Output the [X, Y] coordinate of the center of the cell containing the given text.  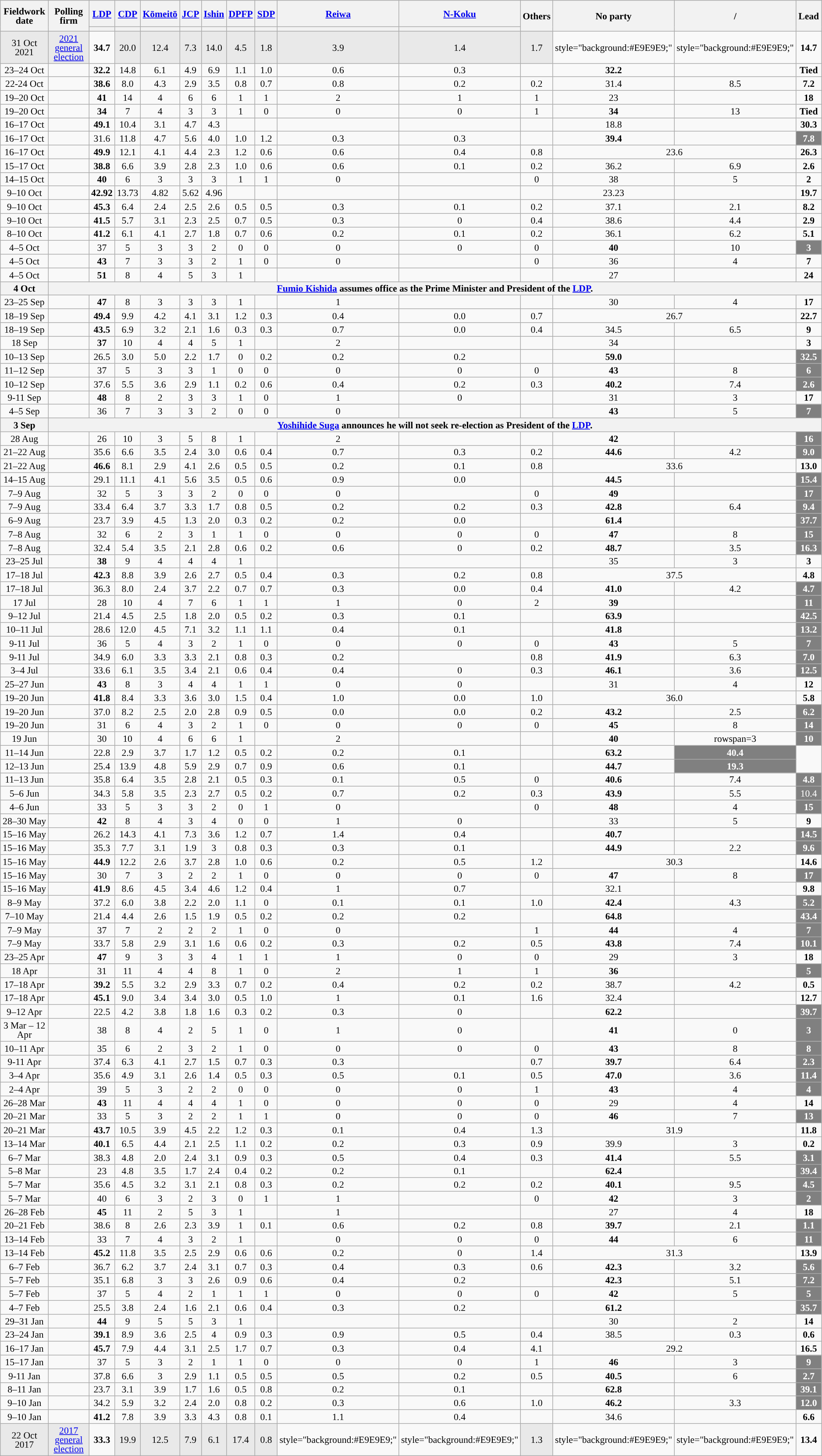
15–17 Oct [25, 166]
8.4 [128, 698]
19.9 [128, 1440]
17 Jul [25, 602]
63.2 [614, 752]
45.1 [102, 998]
28.6 [102, 630]
49.9 [102, 152]
35.3 [102, 848]
22.5 [102, 1012]
26.2 [102, 834]
12–13 Jun [25, 766]
43.8 [614, 943]
4.82 [160, 193]
23.6 [674, 152]
9.6 [809, 848]
62.8 [614, 1389]
SDP [267, 14]
4.0 [214, 139]
31.3 [674, 1253]
38.3 [102, 1157]
45.3 [102, 207]
6–7 Feb [25, 1266]
18.8 [614, 125]
29–31 Jan [25, 1321]
43.2 [614, 711]
41.5 [102, 220]
35.8 [102, 780]
No party [614, 16]
Fumio Kishida assumes office as the Prime Minister and President of the LDP. [435, 288]
46.1 [614, 671]
18 Sep [25, 343]
40.5 [614, 1376]
Fieldwork date [25, 16]
JCP [191, 14]
37.7 [809, 521]
19.7 [809, 193]
10–12 Sep [25, 384]
15.4 [809, 480]
61.2 [614, 1307]
22 Oct 2017 [25, 1440]
45.7 [102, 1349]
42.92 [102, 193]
CDP [128, 14]
41.4 [614, 1157]
14.6 [809, 862]
9–12 Apr [25, 1012]
26 [102, 438]
7.0 [809, 657]
29.2 [674, 1349]
2–4 Apr [25, 1089]
46.6 [102, 466]
34.6 [614, 1417]
23.23 [614, 193]
34.3 [102, 794]
14.5 [809, 834]
12.7 [809, 998]
5–6 Jun [25, 794]
5–8 Mar [25, 1171]
8.5 [735, 84]
5.7 [128, 220]
49.4 [102, 316]
33.3 [102, 1440]
24 [809, 274]
Others [537, 16]
Kōmeitō [160, 14]
19 Jun [25, 739]
9.5 [735, 1185]
16–17 Jan [25, 1349]
32.5 [809, 357]
38.5 [614, 1335]
3–4 Apr [25, 1076]
26–28 Feb [25, 1212]
35.1 [102, 1280]
31 Oct 2021 [25, 47]
48.7 [614, 548]
8.9 [128, 1335]
43.9 [614, 794]
6.8 [128, 1280]
36.7 [102, 1266]
13–14 Mar [25, 1143]
61.4 [614, 521]
10.5 [128, 1130]
47.0 [614, 1076]
37.5 [674, 575]
17.4 [240, 1440]
34.2 [102, 1403]
8.6 [128, 889]
40.4 [735, 752]
8–10 Oct [25, 234]
Polling firm [68, 16]
35.7 [809, 1307]
Ishin [214, 14]
41.0 [614, 588]
23–25 Apr [25, 958]
25.5 [102, 1307]
6–9 Aug [25, 521]
37.1 [614, 207]
23–25 Jul [25, 561]
8–11 Jan [25, 1389]
34.7 [102, 47]
28 [102, 602]
22-24 Oct [25, 84]
N-Koku [459, 14]
5.2 [809, 902]
38.8 [102, 166]
9.9 [128, 316]
11.1 [128, 480]
43.4 [809, 916]
6–7 Mar [25, 1157]
63.9 [614, 616]
12.2 [128, 862]
10–11 Apr [25, 1048]
7–10 May [25, 916]
Yoshihide Suga announces he will not seek re-election as President of the LDP. [435, 425]
28 Aug [25, 438]
2017 general election [68, 1440]
36.2 [614, 166]
36.0 [674, 698]
rowspan=3 [735, 739]
3 Mar – 12 Apr [25, 1030]
11–12 Sep [25, 370]
13.0 [809, 466]
7.1 [191, 630]
11–13 Jun [25, 780]
9-11 Apr [25, 1062]
49 [614, 493]
26.7 [674, 316]
DPFP [240, 14]
44.6 [614, 452]
46.2 [614, 1403]
31.6 [102, 139]
8.8 [128, 575]
31.9 [674, 1130]
9–12 Jul [25, 616]
59.0 [614, 357]
3 Sep [25, 425]
LDP [102, 14]
32.1 [614, 889]
13.2 [809, 630]
5.62 [191, 193]
29.1 [102, 480]
43.5 [102, 330]
4–7 Feb [25, 1307]
3–4 Jul [25, 671]
14.7 [809, 47]
34.5 [614, 330]
12.4 [160, 47]
38.7 [614, 985]
Reiwa [338, 14]
/ [735, 16]
16.3 [809, 548]
20–21 Feb [25, 1226]
42.4 [614, 902]
4 Oct [25, 288]
22.7 [809, 316]
14.3 [128, 834]
11–14 Jun [25, 752]
62.2 [614, 1012]
33.4 [102, 507]
33.7 [102, 943]
10–13 Sep [25, 357]
5.4 [128, 548]
26.5 [102, 357]
8.1 [128, 466]
9.8 [809, 889]
44.7 [614, 766]
12 [809, 684]
28–30 May [25, 821]
51 [102, 274]
4–6 Jun [25, 807]
31.4 [614, 84]
23–24 Jan [25, 1335]
36.3 [102, 588]
14–15 Oct [25, 179]
9-11 Jan [25, 1376]
39.2 [102, 985]
23–25 Sep [25, 303]
13.4 [809, 1440]
9.4 [809, 507]
16.5 [809, 1349]
34.9 [102, 657]
2021 general election [68, 47]
45.2 [102, 1253]
20.0 [128, 47]
62.4 [614, 1171]
26–28 Mar [25, 1103]
37.4 [102, 1062]
16 [809, 438]
37.0 [102, 711]
25–27 Jun [25, 684]
44.5 [614, 480]
39.9 [614, 1143]
4.96 [214, 193]
15–17 Jan [25, 1362]
10–11 Jul [25, 630]
14.0 [214, 47]
37.6 [102, 384]
40.6 [614, 780]
49.1 [102, 125]
10.1 [809, 943]
11.4 [809, 1076]
40.7 [614, 834]
7.7 [128, 848]
26.3 [809, 152]
42.5 [809, 616]
40.2 [614, 384]
9-11 Sep [25, 397]
18 Apr [25, 971]
12.1 [128, 152]
37.2 [102, 902]
23–24 Oct [25, 70]
5.0 [160, 357]
4.6 [214, 889]
37.8 [102, 1376]
14.8 [128, 70]
Lead [809, 16]
25.4 [102, 766]
14–15 Aug [25, 480]
64.8 [614, 916]
22.8 [102, 752]
19.3 [735, 766]
43.7 [102, 1130]
13.73 [128, 193]
4–5 Sep [25, 411]
42.8 [614, 507]
36.1 [614, 234]
8–9 May [25, 902]
